Scan for the cell matching the given text and deliver its [x, y] coordinate at center. 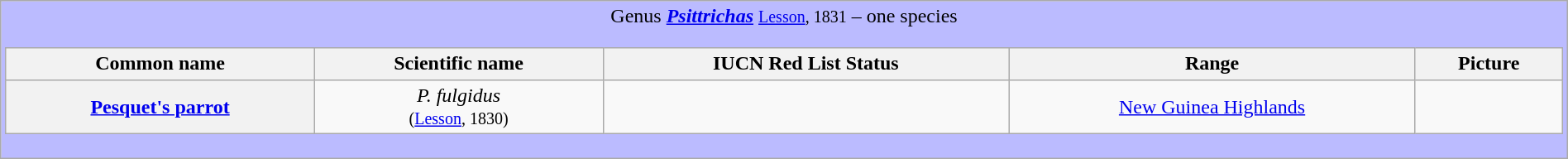
Scientific name [458, 64]
IUCN Red List Status [806, 64]
Range [1212, 64]
Picture [1489, 64]
P. fulgidus (Lesson, 1830) [458, 106]
Common name [160, 64]
New Guinea Highlands [1212, 106]
Pesquet's parrot [160, 106]
